For the text-containing cell, return its midpoint in (X, Y) coordinate format. 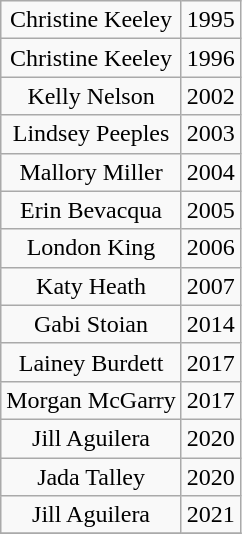
2005 (210, 210)
2006 (210, 248)
London King (92, 248)
2014 (210, 324)
Gabi Stoian (92, 324)
Mallory Miller (92, 172)
Jada Talley (92, 477)
Katy Heath (92, 286)
2004 (210, 172)
Lindsey Peeples (92, 134)
Morgan McGarry (92, 400)
2002 (210, 96)
Erin Bevacqua (92, 210)
Kelly Nelson (92, 96)
2021 (210, 515)
2007 (210, 286)
2003 (210, 134)
1995 (210, 20)
1996 (210, 58)
Lainey Burdett (92, 362)
